Output the [x, y] coordinate of the center of the cell containing the given text.  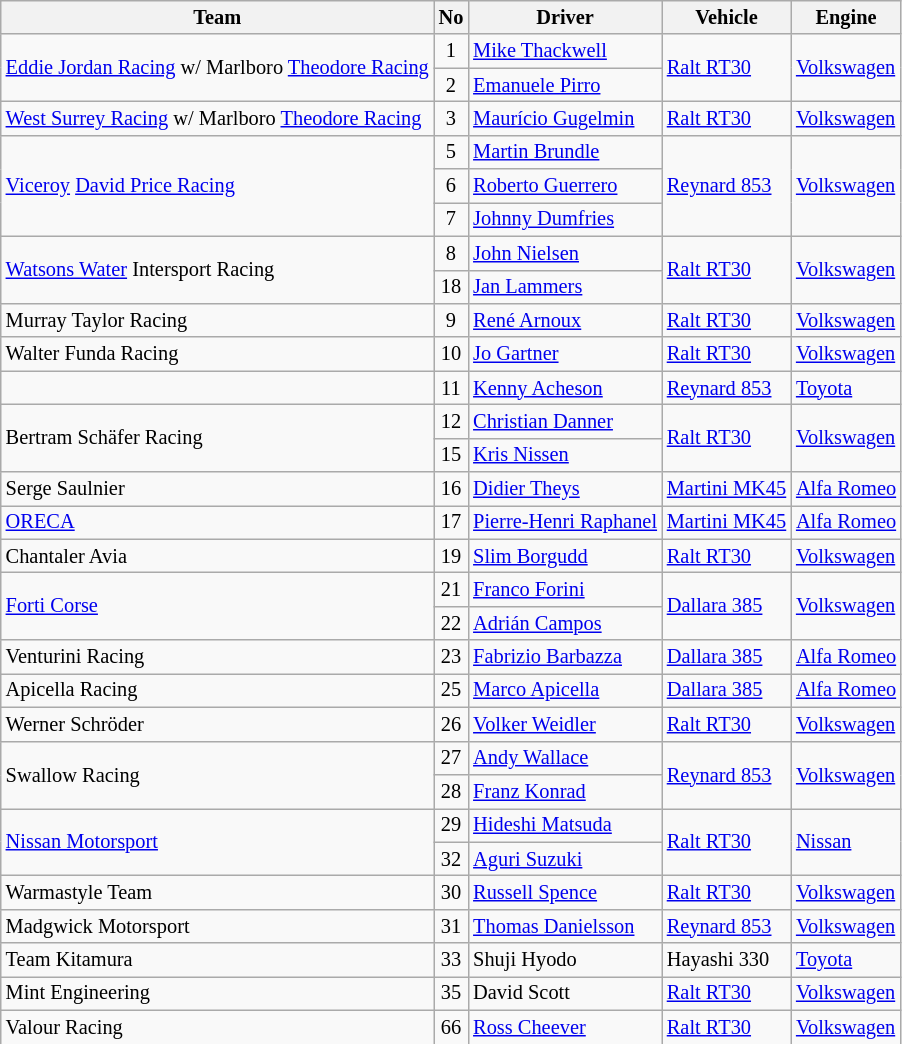
Team [218, 17]
Shuji Hyodo [565, 960]
Apicella Racing [218, 690]
32 [452, 859]
Engine [846, 17]
Christian Danner [565, 421]
28 [452, 791]
7 [452, 219]
Team Kitamura [218, 960]
ORECA [218, 522]
Jo Gartner [565, 354]
Thomas Danielsson [565, 926]
No [452, 17]
Jan Lammers [565, 287]
Maurício Gugelmin [565, 118]
Adrián Campos [565, 623]
Mike Thackwell [565, 51]
Johnny Dumfries [565, 219]
Nissan [846, 842]
Valour Racing [218, 1027]
West Surrey Racing w/ Marlboro Theodore Racing [218, 118]
Martin Brundle [565, 152]
22 [452, 623]
Kenny Acheson [565, 388]
35 [452, 993]
Fabrizio Barbazza [565, 657]
31 [452, 926]
Viceroy David Price Racing [218, 186]
Nissan Motorsport [218, 842]
23 [452, 657]
René Arnoux [565, 320]
Hayashi 330 [726, 960]
Franz Konrad [565, 791]
15 [452, 455]
Marco Apicella [565, 690]
Warmastyle Team [218, 892]
Volker Weidler [565, 724]
Franco Forini [565, 589]
9 [452, 320]
Bertram Schäfer Racing [218, 438]
25 [452, 690]
Watsons Water Intersport Racing [218, 270]
Roberto Guerrero [565, 186]
Vehicle [726, 17]
16 [452, 489]
33 [452, 960]
John Nielsen [565, 253]
Aguri Suzuki [565, 859]
1 [452, 51]
Madgwick Motorsport [218, 926]
Mint Engineering [218, 993]
Swallow Racing [218, 774]
30 [452, 892]
17 [452, 522]
29 [452, 825]
Murray Taylor Racing [218, 320]
Driver [565, 17]
Emanuele Pirro [565, 85]
David Scott [565, 993]
Hideshi Matsuda [565, 825]
21 [452, 589]
66 [452, 1027]
10 [452, 354]
18 [452, 287]
5 [452, 152]
Eddie Jordan Racing w/ Marlboro Theodore Racing [218, 68]
26 [452, 724]
3 [452, 118]
Andy Wallace [565, 758]
Walter Funda Racing [218, 354]
Slim Borgudd [565, 556]
Chantaler Avia [218, 556]
Ross Cheever [565, 1027]
Werner Schröder [218, 724]
Forti Corse [218, 606]
8 [452, 253]
27 [452, 758]
19 [452, 556]
Pierre-Henri Raphanel [565, 522]
Didier Theys [565, 489]
Serge Saulnier [218, 489]
11 [452, 388]
2 [452, 85]
Kris Nissen [565, 455]
6 [452, 186]
Russell Spence [565, 892]
12 [452, 421]
Venturini Racing [218, 657]
